Extract the [x, y] coordinate from the center of the cell holding the provided text.  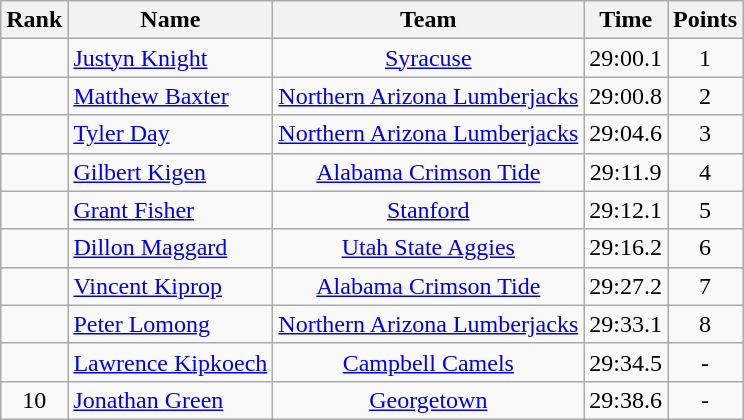
Points [706, 20]
Georgetown [428, 400]
Matthew Baxter [170, 96]
Syracuse [428, 58]
8 [706, 324]
Utah State Aggies [428, 248]
Tyler Day [170, 134]
Peter Lomong [170, 324]
7 [706, 286]
5 [706, 210]
Dillon Maggard [170, 248]
Rank [34, 20]
6 [706, 248]
Lawrence Kipkoech [170, 362]
Campbell Camels [428, 362]
29:12.1 [626, 210]
1 [706, 58]
Jonathan Green [170, 400]
29:00.8 [626, 96]
Name [170, 20]
3 [706, 134]
Grant Fisher [170, 210]
29:00.1 [626, 58]
Gilbert Kigen [170, 172]
10 [34, 400]
29:27.2 [626, 286]
29:38.6 [626, 400]
29:11.9 [626, 172]
4 [706, 172]
Justyn Knight [170, 58]
29:04.6 [626, 134]
Team [428, 20]
29:34.5 [626, 362]
Vincent Kiprop [170, 286]
29:16.2 [626, 248]
2 [706, 96]
29:33.1 [626, 324]
Stanford [428, 210]
Time [626, 20]
